Identify which cell holds the provided text, then report its (x, y) central coordinate. 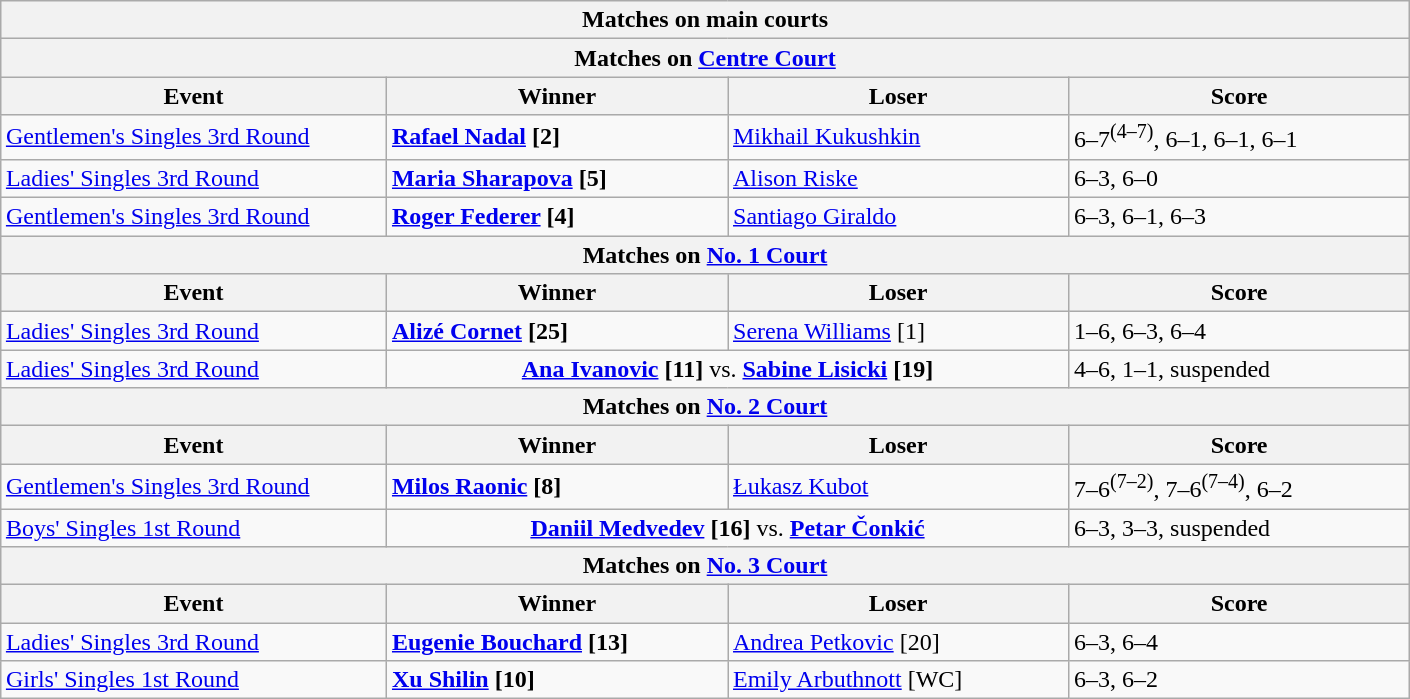
Matches on No. 1 Court (704, 255)
Milos Raonic [8] (556, 486)
7–6(7–2), 7–6(7–4), 6–2 (1240, 486)
Emily Arbuthnott [WC] (898, 680)
Matches on main courts (704, 20)
Andrea Petkovic [20] (898, 642)
Łukasz Kubot (898, 486)
Girls' Singles 1st Round (193, 680)
Xu Shilin [10] (556, 680)
Matches on Centre Court (704, 58)
6–3, 6–1, 6–3 (1240, 217)
Boys' Singles 1st Round (193, 528)
Daniil Medvedev [16] vs. Petar Čonkić (727, 528)
Rafael Nadal [2] (556, 138)
Alizé Cornet [25] (556, 331)
6–7(4–7), 6–1, 6–1, 6–1 (1240, 138)
Serena Williams [1] (898, 331)
4–6, 1–1, suspended (1240, 369)
1–6, 6–3, 6–4 (1240, 331)
Maria Sharapova [5] (556, 178)
6–3, 6–2 (1240, 680)
Roger Federer [4] (556, 217)
Eugenie Bouchard [13] (556, 642)
6–3, 6–4 (1240, 642)
Mikhail Kukushkin (898, 138)
Matches on No. 3 Court (704, 566)
Ana Ivanovic [11] vs. Sabine Lisicki [19] (727, 369)
Santiago Giraldo (898, 217)
6–3, 3–3, suspended (1240, 528)
Alison Riske (898, 178)
Matches on No. 2 Court (704, 407)
6–3, 6–0 (1240, 178)
